Return the [X, Y] coordinate for the center point of the cell that contains the specified text.  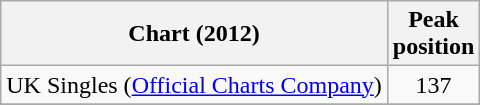
Chart (2012) [194, 34]
UK Singles (Official Charts Company) [194, 85]
137 [433, 85]
Peakposition [433, 34]
